From the cell containing the given text, extract its center point as [X, Y] coordinate. 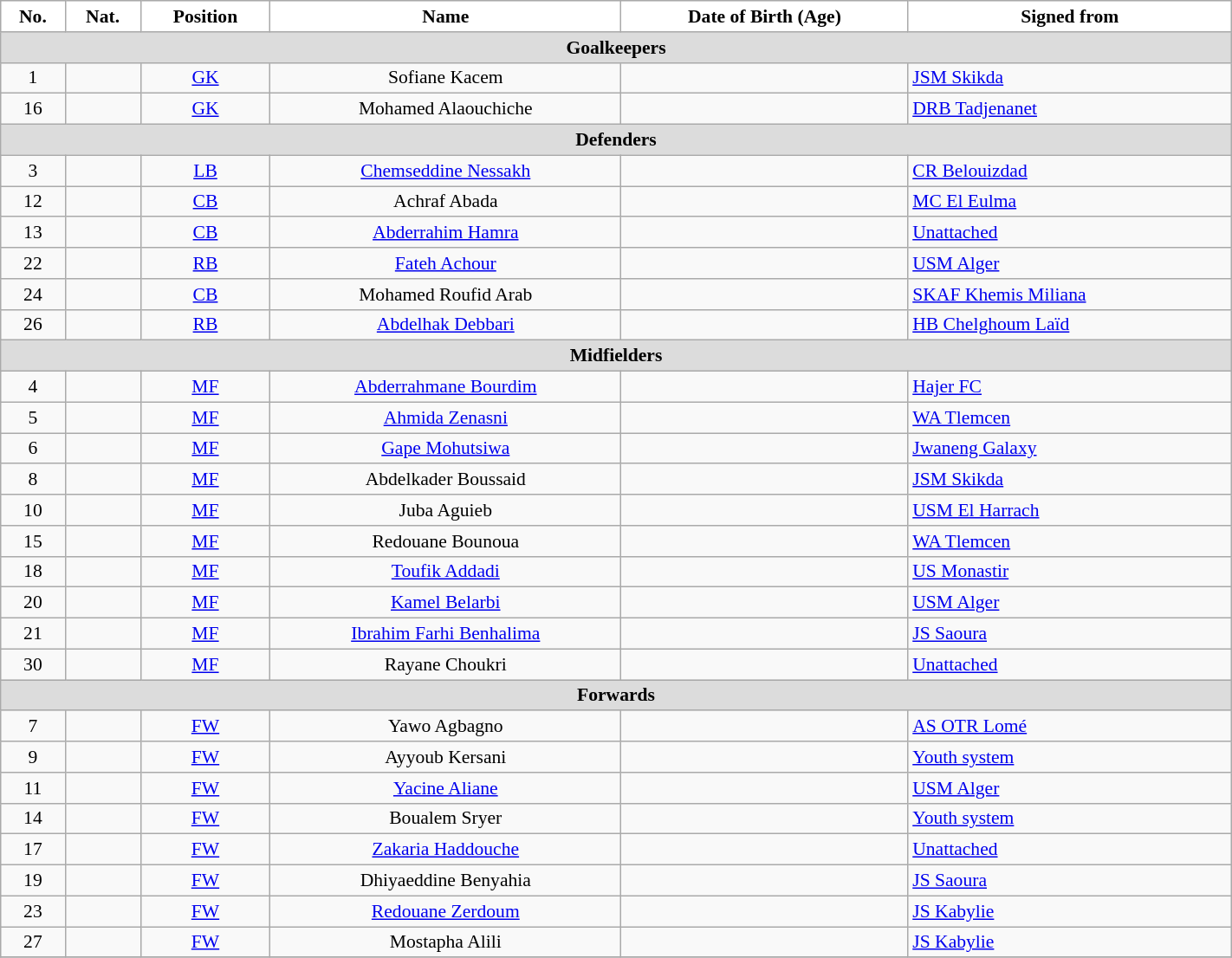
26 [33, 325]
Zakaria Haddouche [445, 850]
CR Belouizdad [1069, 171]
Date of Birth (Age) [764, 16]
Gape Mohutsiwa [445, 449]
15 [33, 541]
Yacine Aliane [445, 788]
10 [33, 510]
DRB Tadjenanet [1069, 109]
22 [33, 263]
Chemseddine Nessakh [445, 171]
No. [33, 16]
Mohamed Alaouchiche [445, 109]
Midfielders [616, 356]
MC El Eulma [1069, 202]
US Monastir [1069, 572]
Forwards [616, 696]
Achraf Abada [445, 202]
13 [33, 233]
Signed from [1069, 16]
Ibrahim Farhi Benhalima [445, 634]
9 [33, 757]
Fateh Achour [445, 263]
HB Chelghoum Laïd [1069, 325]
Dhiyaeddine Benyahia [445, 881]
Redouane Zerdoum [445, 911]
21 [33, 634]
11 [33, 788]
Boualem Sryer [445, 819]
Goalkeepers [616, 48]
20 [33, 603]
Nat. [102, 16]
24 [33, 295]
Abderrahim Hamra [445, 233]
Name [445, 16]
Kamel Belarbi [445, 603]
Ahmida Zenasni [445, 418]
Mostapha Alili [445, 942]
16 [33, 109]
12 [33, 202]
SKAF Khemis Miliana [1069, 295]
Ayyoub Kersani [445, 757]
Yawo Agbagno [445, 727]
Redouane Bounoua [445, 541]
Defenders [616, 140]
1 [33, 78]
Hajer FC [1069, 387]
Mohamed Roufid Arab [445, 295]
7 [33, 727]
30 [33, 664]
5 [33, 418]
Rayane Choukri [445, 664]
Sofiane Kacem [445, 78]
8 [33, 480]
18 [33, 572]
23 [33, 911]
6 [33, 449]
27 [33, 942]
Abdelhak Debbari [445, 325]
17 [33, 850]
Abderrahmane Bourdim [445, 387]
19 [33, 881]
3 [33, 171]
Juba Aguieb [445, 510]
LB [205, 171]
Jwaneng Galaxy [1069, 449]
AS OTR Lomé [1069, 727]
USM El Harrach [1069, 510]
Toufik Addadi [445, 572]
4 [33, 387]
14 [33, 819]
Abdelkader Boussaid [445, 480]
Position [205, 16]
